Identify which cell holds the provided text, then report its (x, y) central coordinate. 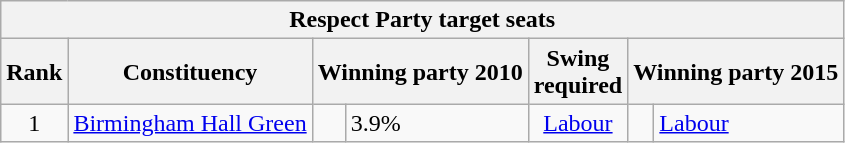
Constituency (190, 72)
Swingrequired (578, 72)
3.9% (436, 123)
Rank (34, 72)
Winning party 2015 (736, 72)
Winning party 2010 (420, 72)
Respect Party target seats (422, 20)
Birmingham Hall Green (190, 123)
1 (34, 123)
